Return (x, y) of the center of cell containing provided text 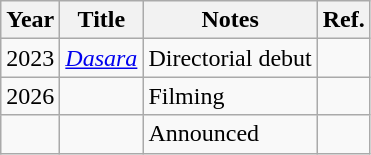
2023 (30, 58)
Filming (230, 96)
Directorial debut (230, 58)
Dasara (102, 58)
2026 (30, 96)
Notes (230, 20)
Year (30, 20)
Ref. (344, 20)
Title (102, 20)
Announced (230, 134)
